Scan for the cell matching the given text and deliver its [X, Y] coordinate at center. 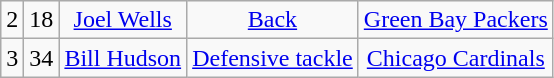
Chicago Cardinals [456, 58]
Green Bay Packers [456, 20]
Back [273, 20]
Defensive tackle [273, 58]
Joel Wells [123, 20]
Bill Hudson [123, 58]
2 [12, 20]
34 [42, 58]
3 [12, 58]
18 [42, 20]
